Search for the cell housing the specified text and yield its [X, Y] center coordinate. 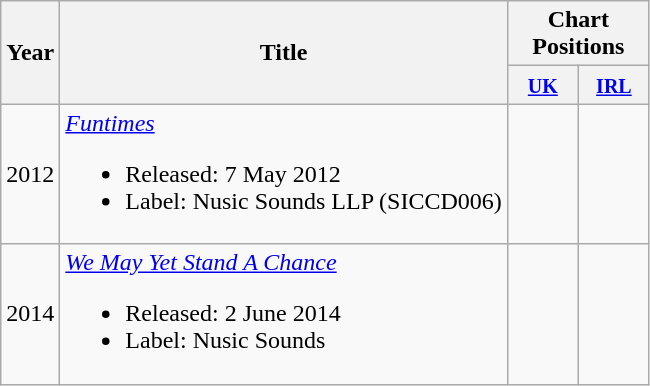
IRL [614, 85]
Chart Positions [578, 34]
2012 [30, 174]
UK [542, 85]
2014 [30, 314]
FuntimesReleased: 7 May 2012Label: Nusic Sounds LLP (SICCD006) [284, 174]
Year [30, 52]
We May Yet Stand A ChanceReleased: 2 June 2014Label: Nusic Sounds [284, 314]
Title [284, 52]
